Pinpoint the cell where the given text exists, returning its (X, Y) midpoint coordinate. 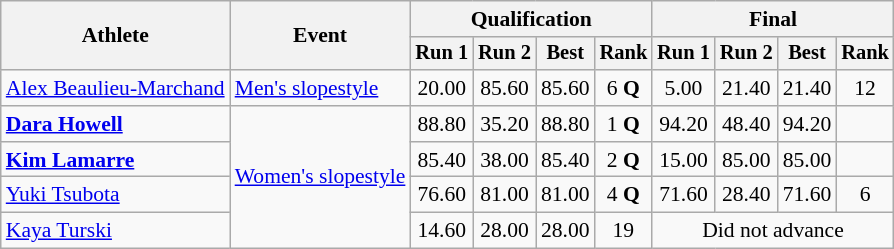
Women's slopestyle (320, 177)
48.40 (746, 124)
2 Q (624, 160)
5.00 (684, 88)
20.00 (442, 88)
6 (865, 195)
Event (320, 36)
6 Q (624, 88)
15.00 (684, 160)
Kim Lamarre (116, 160)
Alex Beaulieu-Marchand (116, 88)
35.20 (504, 124)
Men's slopestyle (320, 88)
28.40 (746, 195)
12 (865, 88)
14.60 (442, 231)
19 (624, 231)
4 Q (624, 195)
Final (773, 19)
1 Q (624, 124)
76.60 (442, 195)
Did not advance (773, 231)
Kaya Turski (116, 231)
Dara Howell (116, 124)
Yuki Tsubota (116, 195)
38.00 (504, 160)
Athlete (116, 36)
Qualification (531, 19)
